Capture the cell that displays the provided text and extract its (x, y) central coordinate. 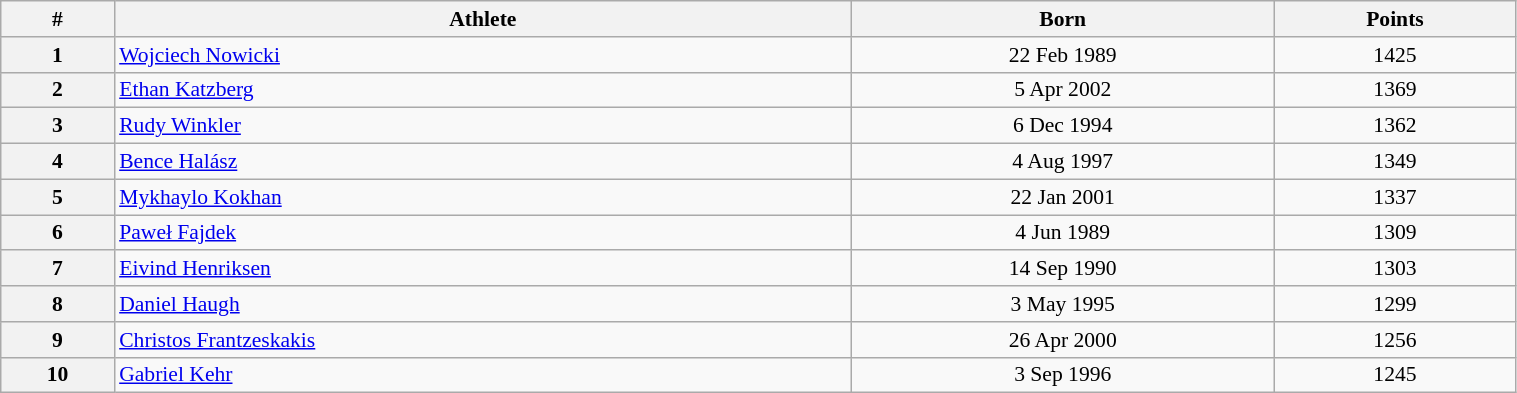
Rudy Winkler (482, 126)
Points (1395, 19)
Mykhaylo Kokhan (482, 197)
1349 (1395, 162)
3 Sep 1996 (1063, 375)
1256 (1395, 340)
4 Aug 1997 (1063, 162)
Bence Halász (482, 162)
1245 (1395, 375)
1369 (1395, 90)
8 (58, 304)
1 (58, 55)
3 May 1995 (1063, 304)
1303 (1395, 269)
5 Apr 2002 (1063, 90)
Gabriel Kehr (482, 375)
Christos Frantzeskakis (482, 340)
1337 (1395, 197)
5 (58, 197)
1425 (1395, 55)
Paweł Fajdek (482, 233)
6 (58, 233)
2 (58, 90)
26 Apr 2000 (1063, 340)
22 Feb 1989 (1063, 55)
3 (58, 126)
Eivind Henriksen (482, 269)
Daniel Haugh (482, 304)
Wojciech Nowicki (482, 55)
14 Sep 1990 (1063, 269)
Athlete (482, 19)
4 Jun 1989 (1063, 233)
Ethan Katzberg (482, 90)
9 (58, 340)
1309 (1395, 233)
# (58, 19)
7 (58, 269)
1299 (1395, 304)
6 Dec 1994 (1063, 126)
4 (58, 162)
22 Jan 2001 (1063, 197)
Born (1063, 19)
10 (58, 375)
1362 (1395, 126)
